Scan for the cell matching the given text and deliver its (x, y) coordinate at center. 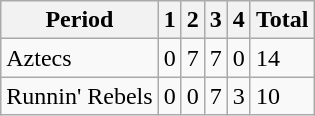
4 (238, 20)
Runnin' Rebels (80, 96)
Period (80, 20)
Aztecs (80, 58)
10 (282, 96)
2 (192, 20)
1 (170, 20)
14 (282, 58)
Total (282, 20)
